Determine the [x, y] coordinate at the center of the cell enclosing the given text.  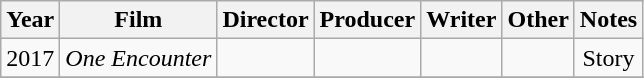
Other [538, 20]
Film [138, 20]
Writer [462, 20]
Notes [608, 20]
One Encounter [138, 58]
Year [30, 20]
2017 [30, 58]
Story [608, 58]
Producer [368, 20]
Director [266, 20]
